From the cell containing the given text, extract its center point as [x, y] coordinate. 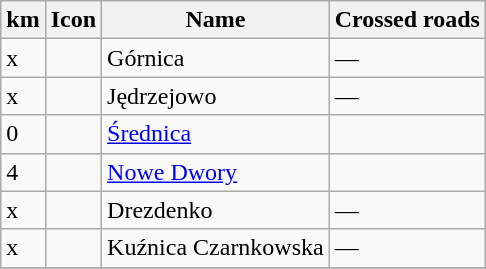
0 [23, 134]
4 [23, 172]
Kuźnica Czarnkowska [216, 248]
Name [216, 20]
Icon [73, 20]
Jędrzejowo [216, 96]
Crossed roads [407, 20]
km [23, 20]
Średnica [216, 134]
Górnica [216, 58]
Drezdenko [216, 210]
Nowe Dwory [216, 172]
